Detect which cell encompasses the target text, then output its [X, Y] center coordinate. 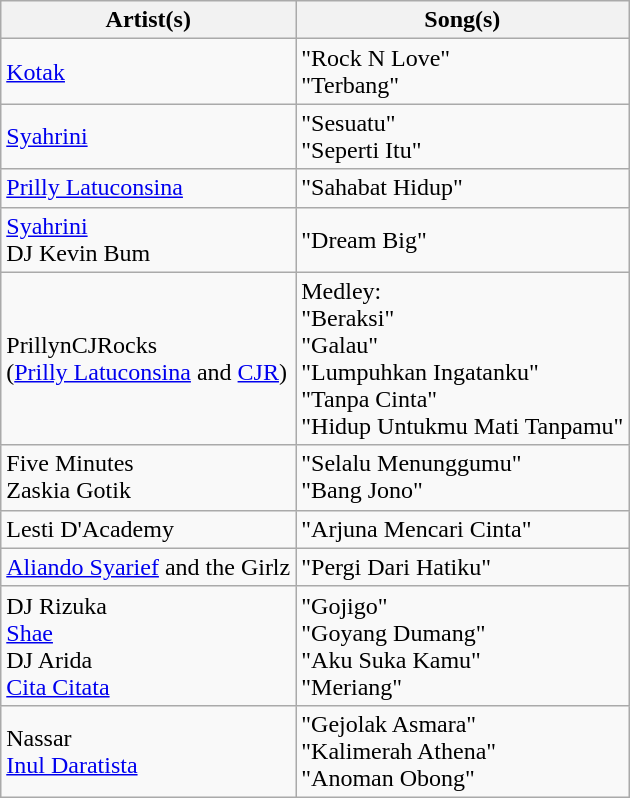
"Sahabat Hidup" [462, 188]
"Dream Big" [462, 240]
Artist(s) [148, 20]
Five MinutesZaskia Gotik [148, 478]
Song(s) [462, 20]
Lesti D'Academy [148, 529]
"Gojigo""Goyang Dumang""Aku Suka Kamu""Meriang" [462, 646]
PrillynCJRocks (Prilly Latuconsina and CJR) [148, 358]
Syahrini [148, 136]
NassarInul Daratista [148, 751]
"Pergi Dari Hatiku" [462, 567]
Medley:"Beraksi""Galau""Lumpuhkan Ingatanku""Tanpa Cinta""Hidup Untukmu Mati Tanpamu" [462, 358]
"Sesuatu""Seperti Itu" [462, 136]
Prilly Latuconsina [148, 188]
Aliando Syarief and the Girlz [148, 567]
SyahriniDJ Kevin Bum [148, 240]
"Rock N Love""Terbang" [462, 72]
DJ RizukaShaeDJ AridaCita Citata [148, 646]
"Arjuna Mencari Cinta" [462, 529]
Kotak [148, 72]
"Gejolak Asmara""Kalimerah Athena""Anoman Obong" [462, 751]
"Selalu Menunggumu""Bang Jono" [462, 478]
